Provide the [x, y] coordinate of the cell's center where the given text is located.  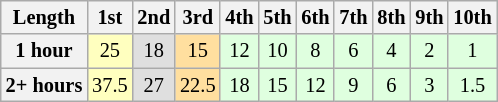
6th [315, 17]
2+ hours [44, 85]
1st [110, 17]
1 hour [44, 51]
8 [315, 51]
4th [239, 17]
5th [277, 17]
27 [154, 85]
25 [110, 51]
2 [429, 51]
10th [472, 17]
3 [429, 85]
3rd [198, 17]
37.5 [110, 85]
Length [44, 17]
4 [391, 51]
7th [353, 17]
8th [391, 17]
10 [277, 51]
2nd [154, 17]
9 [353, 85]
9th [429, 17]
1 [472, 51]
1.5 [472, 85]
22.5 [198, 85]
